Output the (X, Y) coordinate of the center of the cell containing the given text.  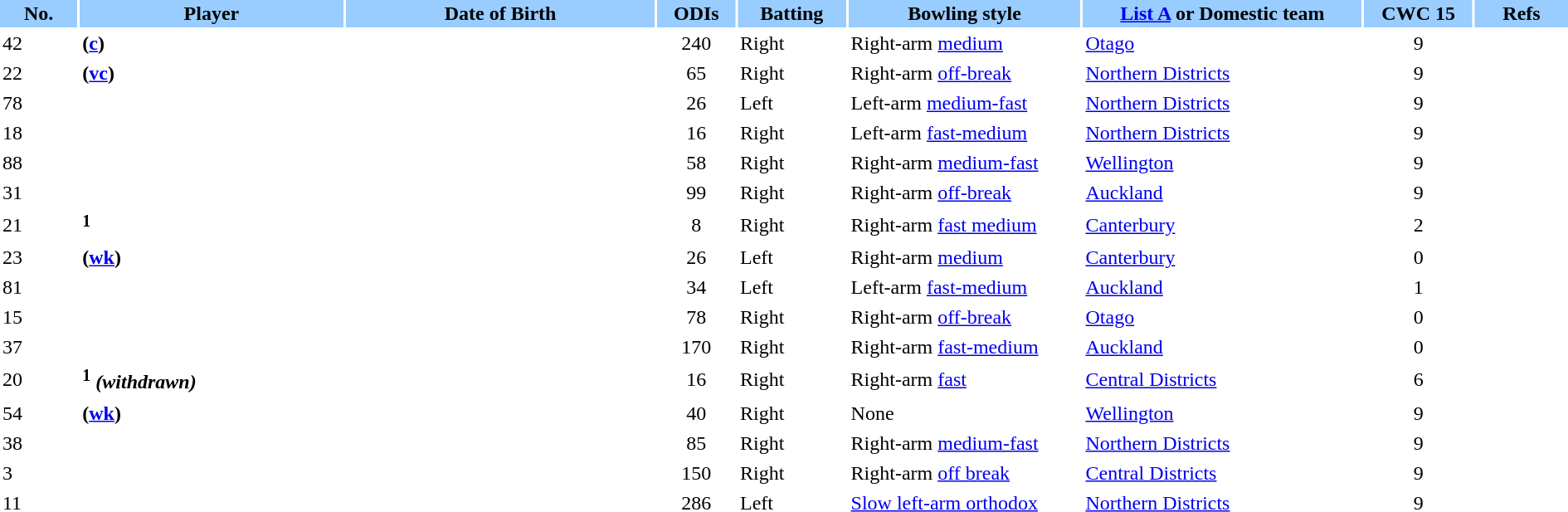
Left-arm medium-fast (965, 103)
88 (38, 163)
Bowling style (965, 13)
18 (38, 133)
21 (38, 226)
31 (38, 193)
Refs (1522, 13)
34 (697, 287)
Player (211, 13)
38 (38, 443)
22 (38, 73)
20 (38, 380)
6 (1419, 380)
54 (38, 413)
Right-arm off break (965, 473)
None (965, 413)
37 (38, 347)
65 (697, 73)
(vc) (211, 73)
Batting (791, 13)
170 (697, 347)
8 (697, 226)
Right-arm fast medium (965, 226)
15 (38, 317)
240 (697, 43)
CWC 15 (1419, 13)
23 (38, 257)
List A or Domestic team (1222, 13)
Date of Birth (499, 13)
ODIs (697, 13)
No. (38, 13)
150 (697, 473)
Right-arm fast-medium (965, 347)
85 (697, 443)
81 (38, 287)
2 (1419, 226)
99 (697, 193)
40 (697, 413)
58 (697, 163)
3 (38, 473)
42 (38, 43)
Right-arm fast (965, 380)
1 (withdrawn) (211, 380)
(c) (211, 43)
